Output the (x, y) coordinate of the center of the cell containing the given text.  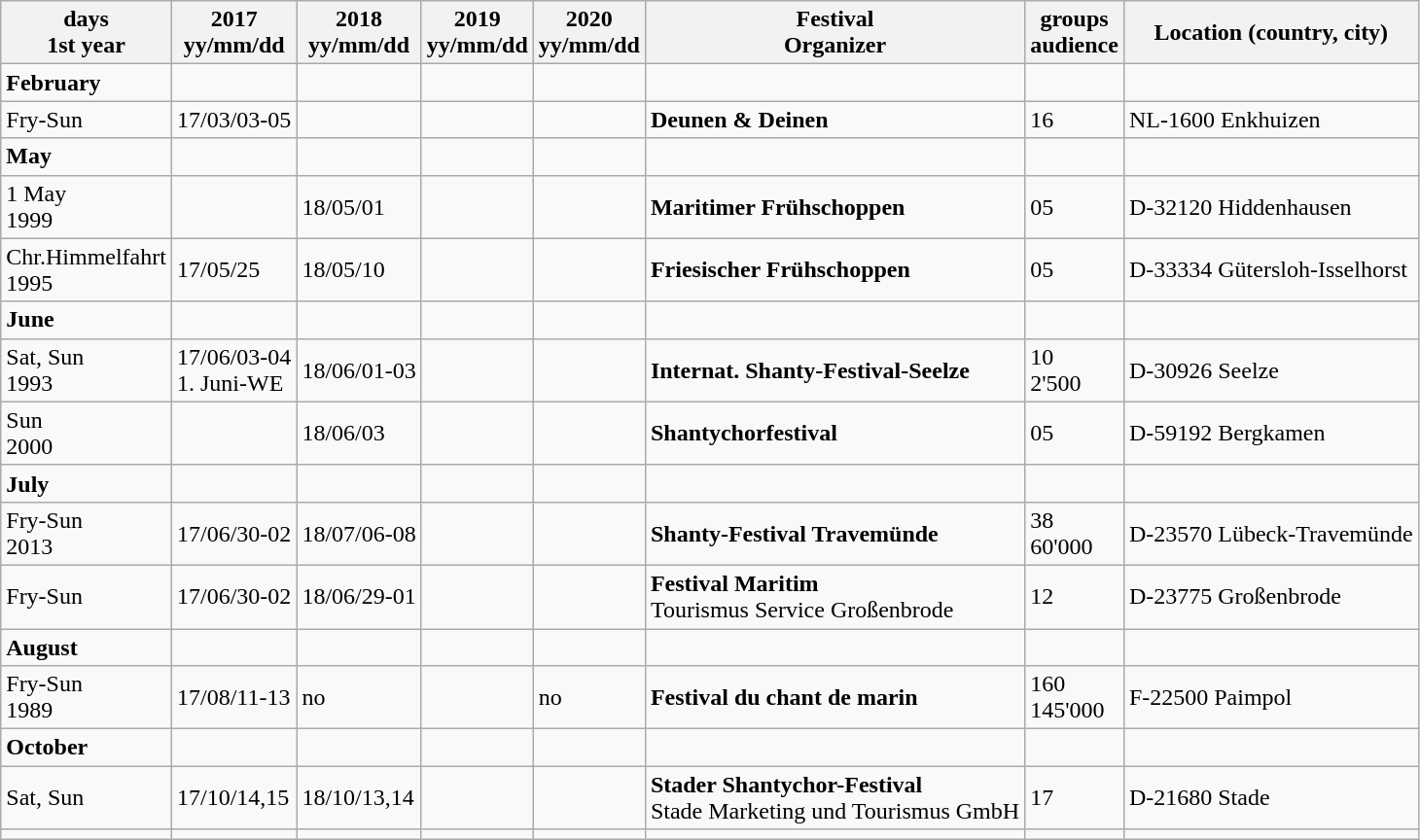
May (87, 157)
18/05/01 (359, 206)
Shantychorfestival (834, 434)
D-30926 Seelze (1270, 369)
Maritimer Frühschoppen (834, 206)
Fry-Sun2013 (87, 533)
Stader Shantychor-FestivalStade Marketing und Tourismus GmbH (834, 797)
D-23570 Lübeck-Travemünde (1270, 533)
17 (1075, 797)
17/10/14,15 (233, 797)
18/07/06-08 (359, 533)
160145'000 (1075, 698)
17/06/03-041. Juni-WE (233, 369)
groupsaudience (1075, 33)
Sat, Sun (87, 797)
18/06/01-03 (359, 369)
June (87, 320)
Deunen & Deinen (834, 120)
D-21680 Stade (1270, 797)
February (87, 83)
Sun2000 (87, 434)
D-32120 Hiddenhausen (1270, 206)
Friesischer Frühschoppen (834, 270)
Location (country, city) (1270, 33)
12 (1075, 597)
days1st year (87, 33)
July (87, 483)
3860'000 (1075, 533)
D-23775 Großenbrode (1270, 597)
18/06/03 (359, 434)
D-33334 Gütersloh-Isselhorst (1270, 270)
FestivalOrganizer (834, 33)
18/05/10 (359, 270)
102'500 (1075, 369)
Fry-Sun1989 (87, 698)
2019yy/mm/dd (477, 33)
17/05/25 (233, 270)
NL-1600 Enkhuizen (1270, 120)
F-22500 Paimpol (1270, 698)
D-59192 Bergkamen (1270, 434)
Shanty-Festival Travemünde (834, 533)
18/10/13,14 (359, 797)
18/06/29-01 (359, 597)
1 May1999 (87, 206)
Chr.Himmelfahrt1995 (87, 270)
2020yy/mm/dd (589, 33)
Festival MaritimTourismus Service Großenbrode (834, 597)
Festival du chant de marin (834, 698)
Sat, Sun1993 (87, 369)
Internat. Shanty-Festival-Seelze (834, 369)
17/08/11-13 (233, 698)
16 (1075, 120)
August (87, 647)
2017yy/mm/dd (233, 33)
October (87, 748)
2018yy/mm/dd (359, 33)
17/03/03-05 (233, 120)
